Determine the [X, Y] coordinate at the center of the cell enclosing the given text.  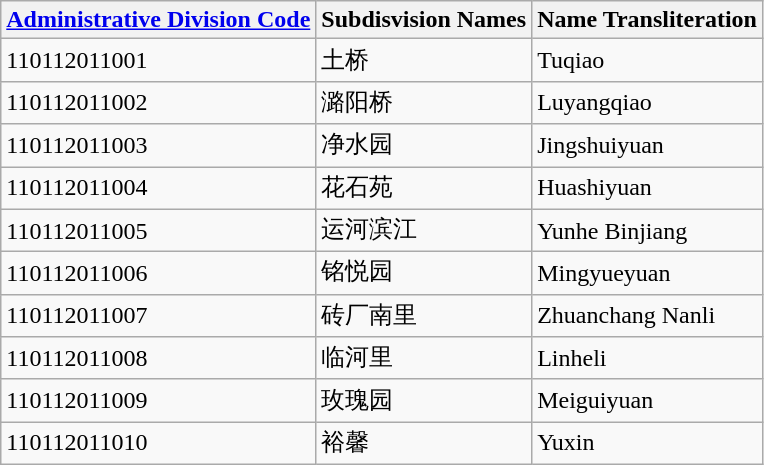
Subdisvision Names [424, 20]
Jingshuiyuan [648, 146]
110112011004 [158, 188]
Yunhe Binjiang [648, 230]
110112011003 [158, 146]
Luyangqiao [648, 102]
110112011006 [158, 274]
110112011001 [158, 60]
Huashiyuan [648, 188]
运河滨江 [424, 230]
净水园 [424, 146]
花石苑 [424, 188]
Name Transliteration [648, 20]
Yuxin [648, 444]
110112011009 [158, 400]
玫瑰园 [424, 400]
110112011007 [158, 316]
Mingyueyuan [648, 274]
110112011002 [158, 102]
潞阳桥 [424, 102]
砖厂南里 [424, 316]
裕馨 [424, 444]
110112011005 [158, 230]
铭悦园 [424, 274]
土桥 [424, 60]
110112011008 [158, 358]
临河里 [424, 358]
Zhuanchang Nanli [648, 316]
110112011010 [158, 444]
Linheli [648, 358]
Administrative Division Code [158, 20]
Meiguiyuan [648, 400]
Tuqiao [648, 60]
